From the cell containing the given text, extract its center point as (x, y) coordinate. 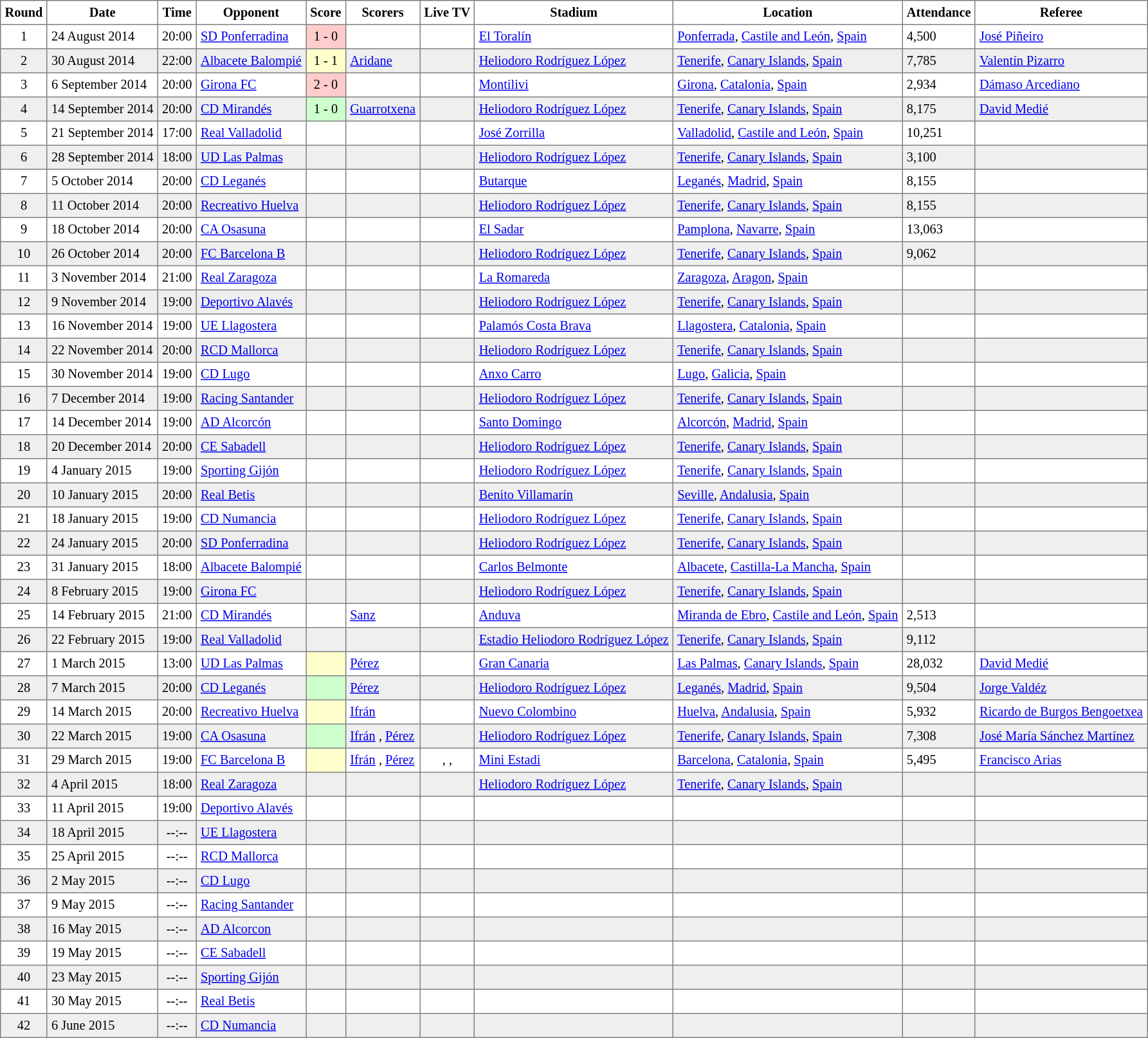
1 (24, 37)
32 (24, 785)
4 April 2015 (102, 785)
Albacete, Castilla-La Mancha, Spain (787, 567)
Huelva, Andalusia, Spain (787, 712)
25 (24, 615)
30 May 2015 (102, 1001)
Attendance (939, 13)
AD Alcorcon (251, 929)
Time (177, 13)
2 (24, 61)
26 October 2014 (102, 254)
7 (24, 181)
14 September 2014 (102, 109)
4 January 2015 (102, 471)
2,934 (939, 85)
El Toralín (574, 37)
22 (24, 543)
36 (24, 881)
22 February 2015 (102, 640)
Palamós Costa Brava (574, 326)
Nuevo Colombino (574, 712)
35 (24, 857)
9,062 (939, 254)
Sanz (382, 615)
Llagostera, Catalonia, Spain (787, 326)
10 (24, 254)
26 (24, 640)
20 (24, 495)
, , (448, 760)
18 January 2015 (102, 519)
5 (24, 133)
Round (24, 13)
28,032 (939, 664)
Aridane (382, 61)
14 (24, 351)
Opponent (251, 13)
Santo Domingo (574, 423)
11 April 2015 (102, 808)
Anduva (574, 615)
6 June 2015 (102, 1026)
31 January 2015 (102, 567)
24 January 2015 (102, 543)
2 May 2015 (102, 881)
Ricardo de Burgos Bengoetxea (1061, 712)
Estadio Heliodoro Rodríguez López (574, 640)
27 (24, 664)
Barcelona, Catalonia, Spain (787, 760)
3 (24, 85)
Montilivi (574, 85)
6 September 2014 (102, 85)
Miranda de Ebro, Castile and León, Spain (787, 615)
Francisco Arias (1061, 760)
19 May 2015 (102, 953)
22 November 2014 (102, 351)
16 November 2014 (102, 326)
42 (24, 1026)
40 (24, 978)
Referee (1061, 13)
22 March 2015 (102, 736)
Mini Estadi (574, 760)
Jorge Valdéz (1061, 688)
12 (24, 302)
Ifrán (382, 712)
38 (24, 929)
28 (24, 688)
3,100 (939, 158)
34 (24, 833)
Dámaso Arcediano (1061, 85)
28 September 2014 (102, 158)
4 (24, 109)
39 (24, 953)
Valentín Pizarro (1061, 61)
21 September 2014 (102, 133)
29 March 2015 (102, 760)
Alcorcón, Madrid, Spain (787, 423)
Zaragoza, Aragon, Spain (787, 278)
El Sadar (574, 230)
2,513 (939, 615)
29 (24, 712)
Las Palmas, Canary Islands, Spain (787, 664)
7,308 (939, 736)
Guarrotxena (382, 109)
30 August 2014 (102, 61)
9 May 2015 (102, 905)
Date (102, 13)
20 December 2014 (102, 447)
AD Alcorcón (251, 423)
17 (24, 423)
30 (24, 736)
10 January 2015 (102, 495)
23 May 2015 (102, 978)
30 November 2014 (102, 374)
24 August 2014 (102, 37)
11 October 2014 (102, 206)
José Piñeiro (1061, 37)
41 (24, 1001)
13 (24, 326)
5,495 (939, 760)
9 (24, 230)
Benito Villamarín (574, 495)
6 (24, 158)
Location (787, 13)
Ponferrada, Castile and León, Spain (787, 37)
15 (24, 374)
14 December 2014 (102, 423)
2 - 0 (326, 85)
21 (24, 519)
19 (24, 471)
8 (24, 206)
14 March 2015 (102, 712)
24 (24, 592)
18 October 2014 (102, 230)
José María Sánchez Martínez (1061, 736)
8,175 (939, 109)
Anxo Carro (574, 374)
22:00 (177, 61)
14 February 2015 (102, 615)
8 February 2015 (102, 592)
11 (24, 278)
7,785 (939, 61)
5 October 2014 (102, 181)
9,112 (939, 640)
Score (326, 13)
3 November 2014 (102, 278)
José Zorrilla (574, 133)
23 (24, 567)
17:00 (177, 133)
1 March 2015 (102, 664)
Gran Canaria (574, 664)
Girona, Catalonia, Spain (787, 85)
1 - 1 (326, 61)
9,504 (939, 688)
16 (24, 399)
Valladolid, Castile and León, Spain (787, 133)
Carlos Belmonte (574, 567)
Scorers (382, 13)
Butarque (574, 181)
9 November 2014 (102, 302)
7 December 2014 (102, 399)
31 (24, 760)
4,500 (939, 37)
7 March 2015 (102, 688)
Stadium (574, 13)
Lugo, Galicia, Spain (787, 374)
Live TV (448, 13)
18 (24, 447)
13:00 (177, 664)
25 April 2015 (102, 857)
37 (24, 905)
Pamplona, Navarre, Spain (787, 230)
18 April 2015 (102, 833)
13,063 (939, 230)
Seville, Andalusia, Spain (787, 495)
La Romareda (574, 278)
5,932 (939, 712)
33 (24, 808)
16 May 2015 (102, 929)
10,251 (939, 133)
